Capture the cell that displays the provided text and extract its (x, y) central coordinate. 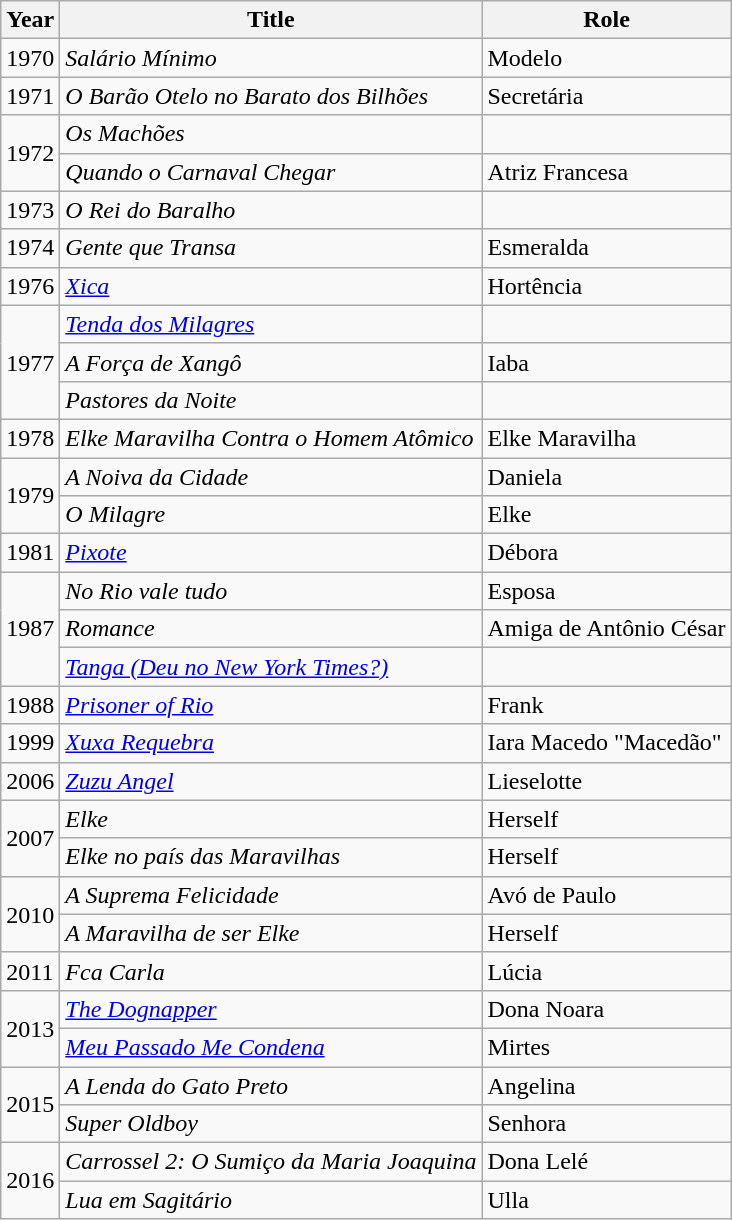
A Suprema Felicidade (271, 895)
Modelo (606, 58)
Carrossel 2: O Sumiço da Maria Joaquina (271, 1162)
Esposa (606, 591)
Amiga de Antônio César (606, 629)
Pastores da Noite (271, 400)
Xica (271, 286)
Lúcia (606, 971)
1981 (30, 553)
1978 (30, 438)
Tenda dos Milagres (271, 324)
A Noiva da Cidade (271, 477)
Hortência (606, 286)
2010 (30, 914)
1976 (30, 286)
Zuzu Angel (271, 781)
A Lenda do Gato Preto (271, 1085)
1972 (30, 153)
Débora (606, 553)
No Rio vale tudo (271, 591)
Dona Lelé (606, 1162)
Atriz Francesa (606, 172)
Role (606, 20)
Angelina (606, 1085)
Elke Maravilha Contra o Homem Atômico (271, 438)
Xuxa Requebra (271, 743)
2016 (30, 1181)
A Maravilha de ser Elke (271, 933)
Secretária (606, 96)
2015 (30, 1104)
1979 (30, 496)
Avó de Paulo (606, 895)
Daniela (606, 477)
Os Machões (271, 134)
1971 (30, 96)
Senhora (606, 1124)
Quando o Carnaval Chegar (271, 172)
A Força de Xangô (271, 362)
1974 (30, 248)
2011 (30, 971)
2006 (30, 781)
Lieselotte (606, 781)
1987 (30, 629)
Salário Mínimo (271, 58)
Mirtes (606, 1047)
Prisoner of Rio (271, 705)
Pixote (271, 553)
The Dognapper (271, 1009)
1977 (30, 362)
O Milagre (271, 515)
Title (271, 20)
2007 (30, 838)
Romance (271, 629)
1973 (30, 210)
Year (30, 20)
1988 (30, 705)
Lua em Sagitário (271, 1200)
Frank (606, 705)
1970 (30, 58)
Dona Noara (606, 1009)
Gente que Transa (271, 248)
Elke Maravilha (606, 438)
2013 (30, 1028)
Ulla (606, 1200)
Super Oldboy (271, 1124)
1999 (30, 743)
O Barão Otelo no Barato dos Bilhões (271, 96)
Meu Passado Me Condena (271, 1047)
Fca Carla (271, 971)
O Rei do Baralho (271, 210)
Iaba (606, 362)
Iara Macedo "Macedão" (606, 743)
Elke no país das Maravilhas (271, 857)
Esmeralda (606, 248)
Tanga (Deu no New York Times?) (271, 667)
